Search for the cell housing the specified text and yield its (x, y) center coordinate. 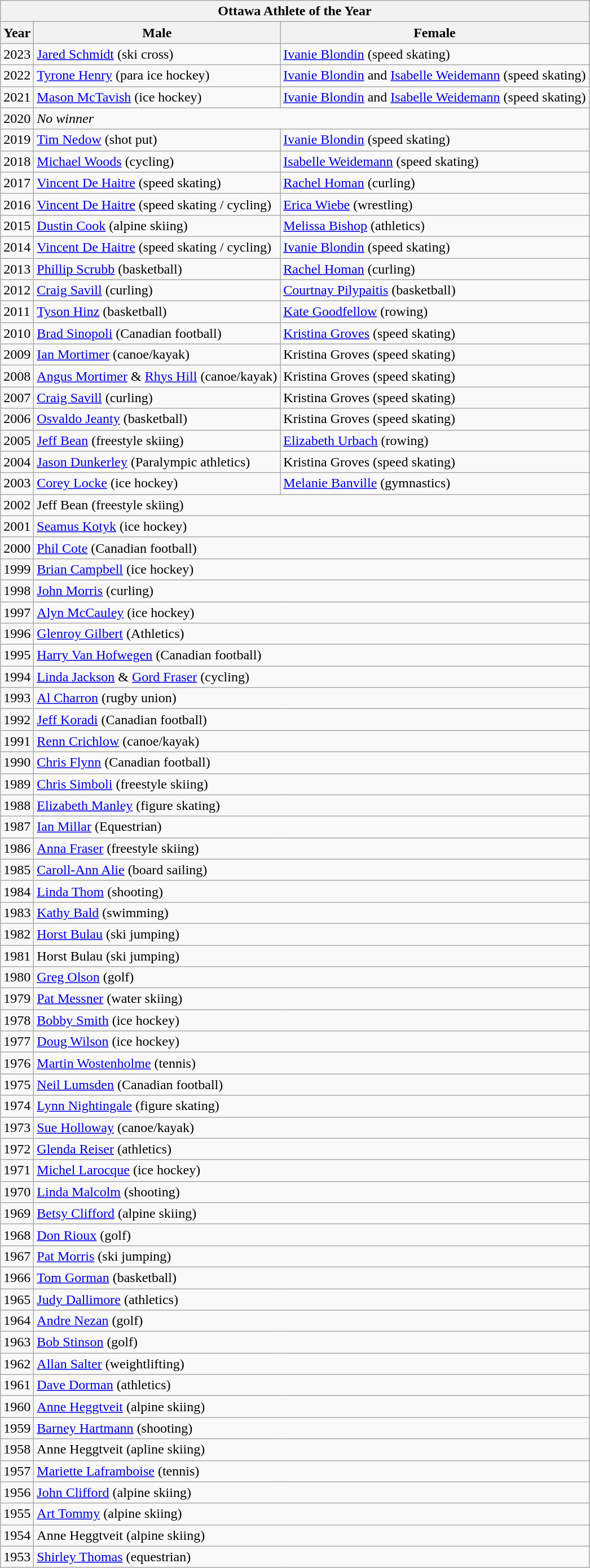
Barney Hartmann (shooting) (311, 1428)
Pat Morris (ski jumping) (311, 1256)
1984 (17, 891)
Renn Crichlow (canoe/kayak) (311, 741)
Sue Holloway (canoe/kayak) (311, 1127)
1981 (17, 956)
Martin Wostenholme (tennis) (311, 1063)
1978 (17, 1020)
1988 (17, 805)
1967 (17, 1256)
2000 (17, 548)
1992 (17, 720)
Jeff Koradi (Canadian football) (311, 720)
1976 (17, 1063)
2016 (17, 204)
Kathy Bald (swimming) (311, 913)
Dave Dorman (athletics) (311, 1385)
Anne Heggtveit (apline skiing) (311, 1450)
Phillip Scrubb (basketball) (157, 269)
Pat Messner (water skiing) (311, 999)
1990 (17, 763)
Michel Larocque (ice hockey) (311, 1170)
2010 (17, 333)
1960 (17, 1407)
1969 (17, 1213)
1993 (17, 698)
Angus Mortimer & Rhys Hill (canoe/kayak) (157, 376)
Doug Wilson (ice hockey) (311, 1042)
1971 (17, 1170)
1991 (17, 741)
2013 (17, 269)
1966 (17, 1278)
Chris Simboli (freestyle skiing) (311, 784)
1973 (17, 1127)
1995 (17, 655)
2015 (17, 226)
2005 (17, 441)
1994 (17, 677)
Courtnay Pilypaitis (basketball) (434, 290)
1980 (17, 977)
1974 (17, 1106)
Anna Fraser (freestyle skiing) (311, 848)
1985 (17, 870)
Al Charron (rugby union) (311, 698)
Harry Van Hofwegen (Canadian football) (311, 655)
1962 (17, 1364)
Linda Thom (shooting) (311, 891)
1997 (17, 612)
1961 (17, 1385)
Chris Flynn (Canadian football) (311, 763)
Brian Campbell (ice hockey) (311, 569)
1954 (17, 1535)
2011 (17, 312)
Melanie Banville (gymnastics) (434, 483)
Elizabeth Manley (figure skating) (311, 805)
1965 (17, 1299)
Ottawa Athlete of the Year (294, 11)
Female (434, 33)
Alyn McCauley (ice hockey) (311, 612)
1972 (17, 1149)
Linda Jackson & Gord Fraser (cycling) (311, 677)
John Clifford (alpine skiing) (311, 1492)
Tyson Hinz (basketball) (157, 312)
1983 (17, 913)
1963 (17, 1342)
Dustin Cook (alpine skiing) (157, 226)
John Morris (curling) (311, 591)
Tom Gorman (basketball) (311, 1278)
2023 (17, 54)
Mason McTavish (ice hockey) (157, 97)
2022 (17, 76)
Jared Schmidt (ski cross) (157, 54)
Judy Dallimore (athletics) (311, 1299)
Glenroy Gilbert (Athletics) (311, 634)
2014 (17, 247)
2004 (17, 462)
2007 (17, 398)
1959 (17, 1428)
1975 (17, 1085)
Shirley Thomas (equestrian) (311, 1557)
Glenda Reiser (athletics) (311, 1149)
1977 (17, 1042)
Andre Nezan (golf) (311, 1321)
1957 (17, 1471)
Melissa Bishop (athletics) (434, 226)
Allan Salter (weightlifting) (311, 1364)
2001 (17, 526)
Tim Nedow (shot put) (157, 140)
Neil Lumsden (Canadian football) (311, 1085)
2006 (17, 419)
Seamus Kotyk (ice hockey) (311, 526)
1968 (17, 1235)
2012 (17, 290)
Vincent De Haitre (speed skating) (157, 183)
Linda Malcolm (shooting) (311, 1192)
1998 (17, 591)
Jason Dunkerley (Paralympic athletics) (157, 462)
2019 (17, 140)
2003 (17, 483)
Ian Mortimer (canoe/kayak) (157, 355)
Corey Locke (ice hockey) (157, 483)
1958 (17, 1450)
Osvaldo Jeanty (basketball) (157, 419)
Brad Sinopoli (Canadian football) (157, 333)
No winner (311, 118)
1982 (17, 934)
2008 (17, 376)
Caroll-Ann Alie (board sailing) (311, 870)
1964 (17, 1321)
2009 (17, 355)
2018 (17, 161)
1953 (17, 1557)
Erica Wiebe (wrestling) (434, 204)
1970 (17, 1192)
1986 (17, 848)
Kate Goodfellow (rowing) (434, 312)
Greg Olson (golf) (311, 977)
Year (17, 33)
Elizabeth Urbach (rowing) (434, 441)
Michael Woods (cycling) (157, 161)
Betsy Clifford (alpine skiing) (311, 1213)
2021 (17, 97)
1955 (17, 1514)
Lynn Nightingale (figure skating) (311, 1106)
1989 (17, 784)
Ian Millar (Equestrian) (311, 827)
1999 (17, 569)
1996 (17, 634)
Male (157, 33)
2020 (17, 118)
1979 (17, 999)
Bob Stinson (golf) (311, 1342)
Isabelle Weidemann (speed skating) (434, 161)
1956 (17, 1492)
2002 (17, 505)
1987 (17, 827)
Art Tommy (alpine skiing) (311, 1514)
Bobby Smith (ice hockey) (311, 1020)
2017 (17, 183)
Don Rioux (golf) (311, 1235)
Tyrone Henry (para ice hockey) (157, 76)
Phil Cote (Canadian football) (311, 548)
Mariette Laframboise (tennis) (311, 1471)
